Return the (X, Y) coordinate for the center point of the cell that contains the specified text.  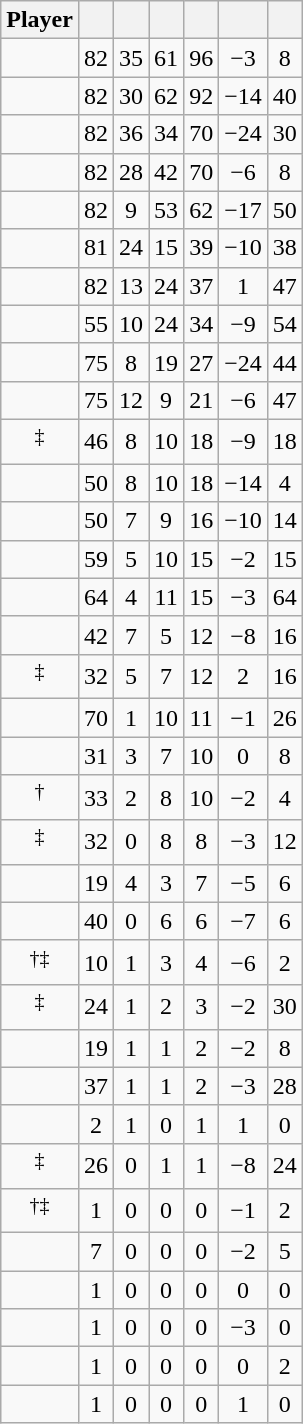
† (40, 798)
59 (96, 559)
53 (166, 210)
38 (284, 248)
92 (202, 96)
54 (284, 324)
14 (284, 521)
33 (96, 798)
Player (40, 20)
−7 (244, 921)
39 (202, 248)
81 (96, 248)
−17 (244, 210)
55 (96, 324)
46 (96, 442)
21 (202, 400)
44 (284, 362)
27 (202, 362)
61 (166, 58)
−5 (244, 883)
96 (202, 58)
31 (96, 756)
36 (132, 134)
35 (132, 58)
13 (132, 286)
